Output the (X, Y) coordinate of the center of the cell containing the given text.  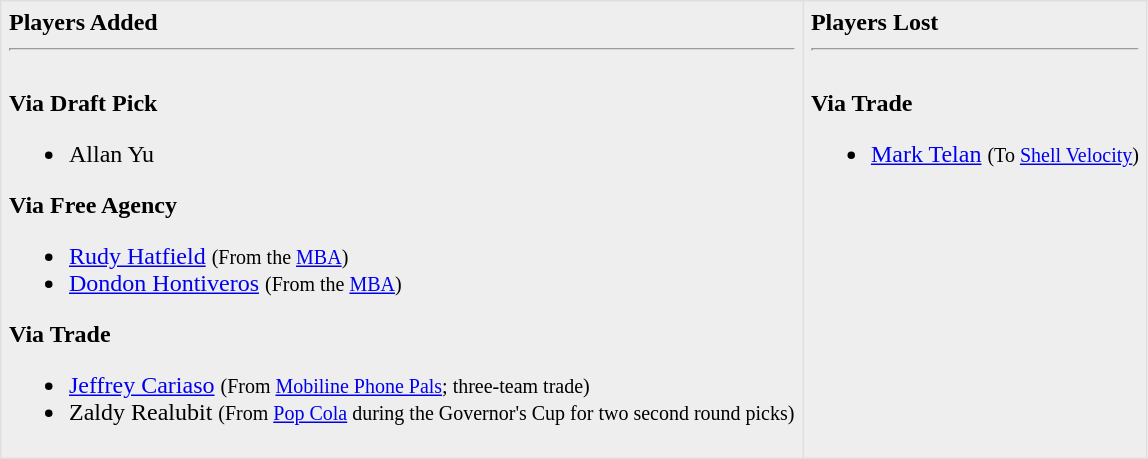
Players Lost Via TradeMark Telan (To Shell Velocity) (976, 230)
